Detect which cell encompasses the target text, then output its (X, Y) center coordinate. 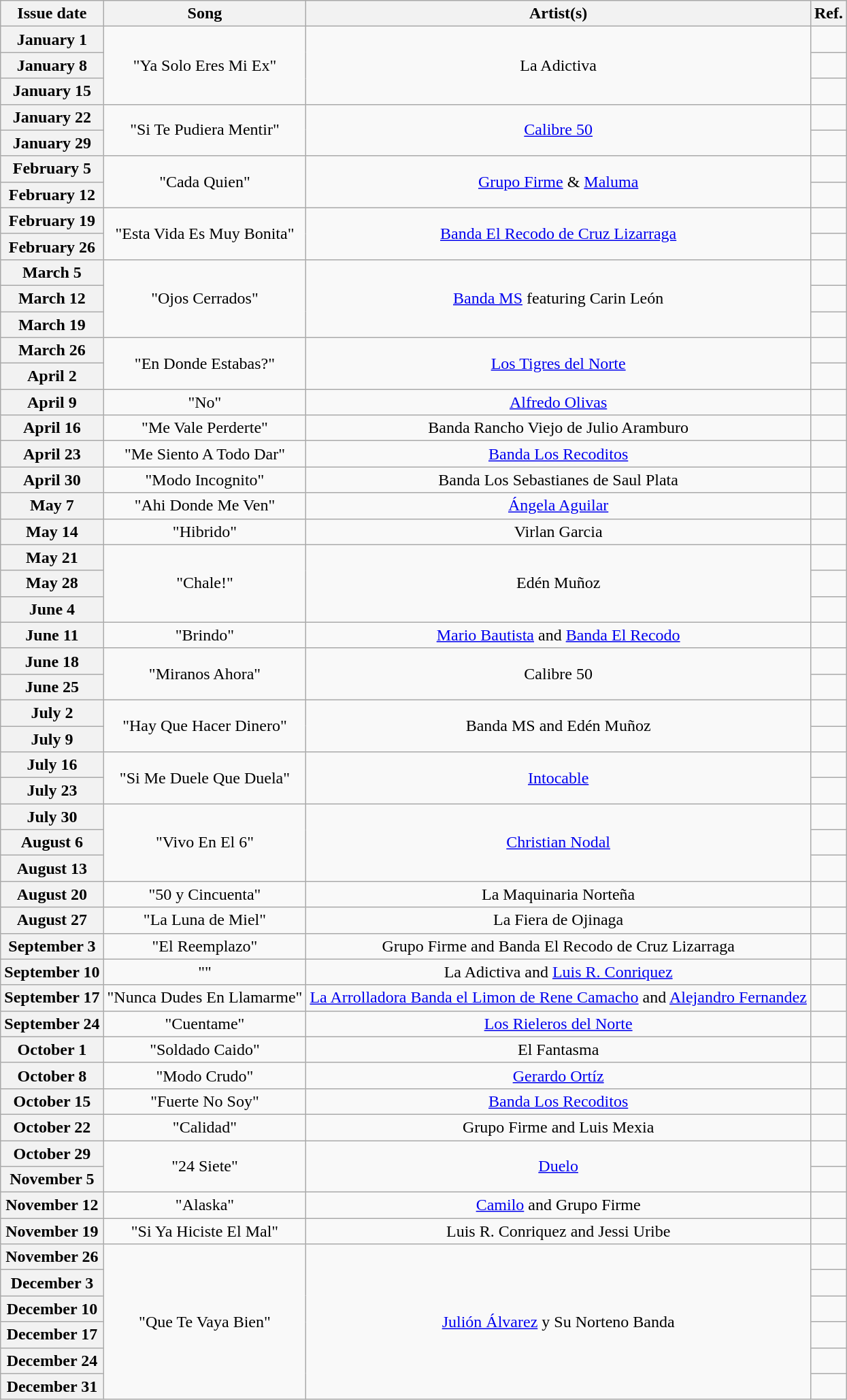
"Ya Solo Eres Mi Ex" (205, 65)
December 3 (52, 1283)
"Alaska" (205, 1205)
Banda El Recodo de Cruz Lizarraga (558, 233)
Ref. (829, 14)
Luis R. Conriquez and Jessi Uribe (558, 1231)
"Que Te Vaya Bien" (205, 1322)
"Si Me Duele Que Duela" (205, 778)
September 17 (52, 998)
Intocable (558, 778)
October 8 (52, 1075)
"Ahi Donde Me Ven" (205, 506)
La Fiera de Ojinaga (558, 920)
"Cada Quien" (205, 182)
Edén Muñoz (558, 583)
September 24 (52, 1024)
October 15 (52, 1101)
Julión Álvarez y Su Norteno Banda (558, 1322)
October 1 (52, 1049)
June 11 (52, 635)
Song (205, 14)
Banda Rancho Viejo de Julio Aramburo (558, 428)
"24 Siete" (205, 1167)
October 22 (52, 1127)
Mario Bautista and Banda El Recodo (558, 635)
El Fantasma (558, 1049)
Gerardo Ortíz (558, 1075)
July 30 (52, 817)
Alfredo Olivas (558, 402)
"Miranos Ahora" (205, 674)
March 26 (52, 351)
January 1 (52, 39)
February 5 (52, 169)
November 5 (52, 1179)
"El Reemplazo" (205, 946)
July 9 (52, 738)
February 26 (52, 246)
October 29 (52, 1154)
December 31 (52, 1386)
March 5 (52, 272)
Grupo Firme & Maluma (558, 182)
November 19 (52, 1231)
Ángela Aguilar (558, 506)
December 10 (52, 1309)
"Nunca Dudes En Llamarme" (205, 998)
"Brindo" (205, 635)
July 16 (52, 765)
April 23 (52, 454)
Artist(s) (558, 14)
September 10 (52, 972)
"No" (205, 402)
Los Tigres del Norte (558, 363)
March 12 (52, 298)
"Fuerte No Soy" (205, 1101)
January 8 (52, 65)
"Si Te Pudiera Mentir" (205, 130)
Banda MS and Edén Muñoz (558, 726)
April 9 (52, 402)
"Chale!" (205, 583)
September 3 (52, 946)
January 15 (52, 91)
"En Donde Estabas?" (205, 363)
"Hay Que Hacer Dinero" (205, 726)
La Arrolladora Banda el Limon de Rene Camacho and Alejandro Fernandez (558, 998)
"Vivo En El 6" (205, 843)
"Hibrido" (205, 532)
November 26 (52, 1257)
Virlan Garcia (558, 532)
Issue date (52, 14)
August 27 (52, 920)
Los Rieleros del Norte (558, 1024)
Grupo Firme and Luis Mexia (558, 1127)
February 12 (52, 195)
December 24 (52, 1361)
November 12 (52, 1205)
La Adictiva and Luis R. Conriquez (558, 972)
"Me Siento A Todo Dar" (205, 454)
March 19 (52, 325)
"Modo Crudo" (205, 1075)
"Si Ya Hiciste El Mal" (205, 1231)
Camilo and Grupo Firme (558, 1205)
January 22 (52, 117)
May 21 (52, 557)
"Ojos Cerrados" (205, 298)
June 4 (52, 609)
April 16 (52, 428)
"Soldado Caido" (205, 1049)
"" (205, 972)
June 25 (52, 687)
"Calidad" (205, 1127)
July 2 (52, 713)
August 6 (52, 843)
La Adictiva (558, 65)
April 30 (52, 480)
May 14 (52, 532)
Duelo (558, 1167)
"La Luna de Miel" (205, 920)
January 29 (52, 143)
Banda MS featuring Carin León (558, 298)
May 7 (52, 506)
Banda Los Sebastianes de Saul Plata (558, 480)
Christian Nodal (558, 843)
"Modo Incognito" (205, 480)
June 18 (52, 661)
August 13 (52, 868)
"50 y Cincuenta" (205, 894)
August 20 (52, 894)
"Esta Vida Es Muy Bonita" (205, 233)
February 19 (52, 221)
April 2 (52, 376)
La Maquinaria Norteña (558, 894)
Grupo Firme and Banda El Recodo de Cruz Lizarraga (558, 946)
"Me Vale Perderte" (205, 428)
May 28 (52, 583)
July 23 (52, 791)
"Cuentame" (205, 1024)
December 17 (52, 1335)
